Locate the cell with the specified text and output its (x, y) center coordinate. 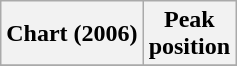
Peakposition (189, 34)
Chart (2006) (72, 34)
